Find where the given text appears and provide that cell's center as (X, Y) coordinate. 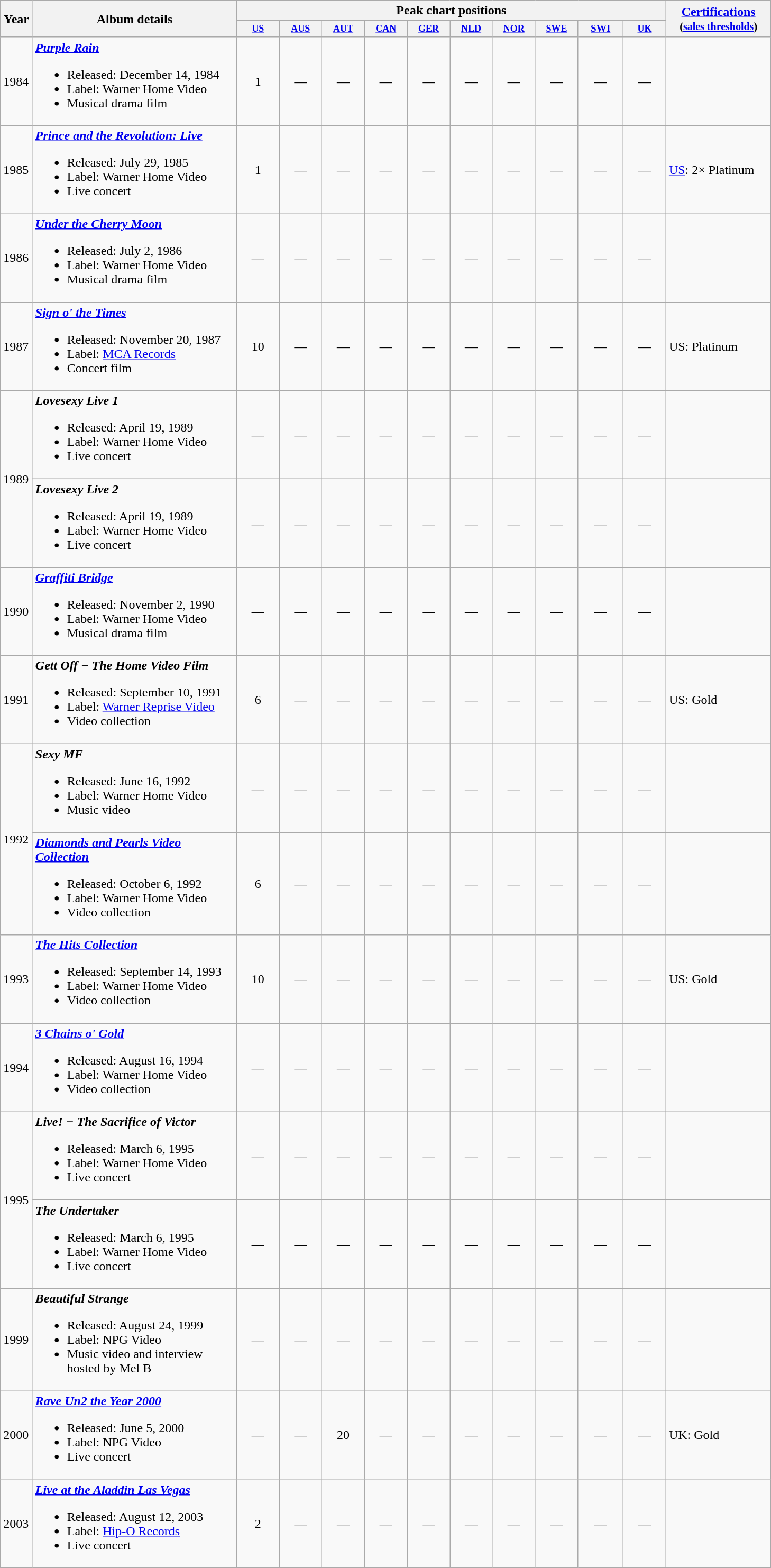
Lovesexy Live 2Released: April 19, 1989Label: Warner Home VideoLive concert (134, 524)
CAN (386, 29)
GER (428, 29)
Lovesexy Live 1Released: April 19, 1989Label: Warner Home VideoLive concert (134, 435)
1984 (17, 81)
1992 (17, 840)
UK (645, 29)
Under the Cherry MoonReleased: July 2, 1986Label: Warner Home VideoMusical drama film (134, 258)
AUS (300, 29)
1985 (17, 170)
2 (258, 1523)
Live at the Aladdin Las VegasReleased: August 12, 2003Label: Hip-O RecordsLive concert (134, 1523)
1991 (17, 700)
Live! − The Sacrifice of VictorReleased: March 6, 1995Label: Warner Home VideoLive concert (134, 1156)
1990 (17, 611)
Rave Un2 the Year 2000Released: June 5, 2000Label: NPG VideoLive concert (134, 1435)
Gett Off − The Home Video FilmReleased: September 10, 1991Label: Warner Reprise VideoVideo collection (134, 700)
1989 (17, 479)
Peak chart positions (451, 11)
NOR (514, 29)
Diamonds and Pearls Video CollectionReleased: October 6, 1992Label: Warner Home VideoVideo collection (134, 884)
NLD (472, 29)
AUT (344, 29)
1995 (17, 1200)
Sign o' the TimesReleased: November 20, 1987Label: MCA RecordsConcert film (134, 347)
US: 2× Platinum (718, 170)
3 Chains o' GoldReleased: August 16, 1994Label: Warner Home VideoVideo collection (134, 1067)
UK: Gold (718, 1435)
US: Platinum (718, 347)
Album details (134, 19)
Certifications(sales thresholds) (718, 19)
1987 (17, 347)
1994 (17, 1067)
1986 (17, 258)
The UndertakerReleased: March 6, 1995Label: Warner Home VideoLive concert (134, 1244)
2000 (17, 1435)
Sexy MFReleased: June 16, 1992Label: Warner Home VideoMusic video (134, 788)
1999 (17, 1340)
SWI (601, 29)
Graffiti BridgeReleased: November 2, 1990Label: Warner Home VideoMusical drama film (134, 611)
Beautiful StrangeReleased: August 24, 1999Label: NPG VideoMusic video and interview hosted by Mel B (134, 1340)
2003 (17, 1523)
Purple RainReleased: December 14, 1984Label: Warner Home VideoMusical drama film (134, 81)
20 (344, 1435)
Year (17, 19)
SWE (556, 29)
Prince and the Revolution: LiveReleased: July 29, 1985Label: Warner Home VideoLive concert (134, 170)
The Hits CollectionReleased: September 14, 1993Label: Warner Home VideoVideo collection (134, 979)
US (258, 29)
1993 (17, 979)
